Extract the (X, Y) coordinate from the center of the cell holding the provided text.  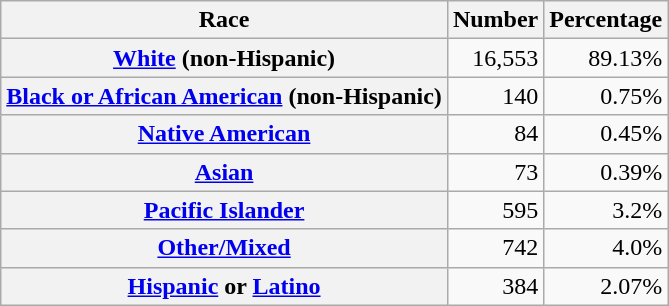
3.2% (606, 210)
Asian (224, 172)
4.0% (606, 248)
Other/Mixed (224, 248)
2.07% (606, 286)
384 (495, 286)
Hispanic or Latino (224, 286)
Percentage (606, 20)
84 (495, 134)
89.13% (606, 58)
0.39% (606, 172)
16,553 (495, 58)
White (non-Hispanic) (224, 58)
Race (224, 20)
Native American (224, 134)
0.75% (606, 96)
140 (495, 96)
Number (495, 20)
595 (495, 210)
0.45% (606, 134)
742 (495, 248)
73 (495, 172)
Black or African American (non-Hispanic) (224, 96)
Pacific Islander (224, 210)
